Output the (x, y) coordinate of the center of the cell containing the given text.  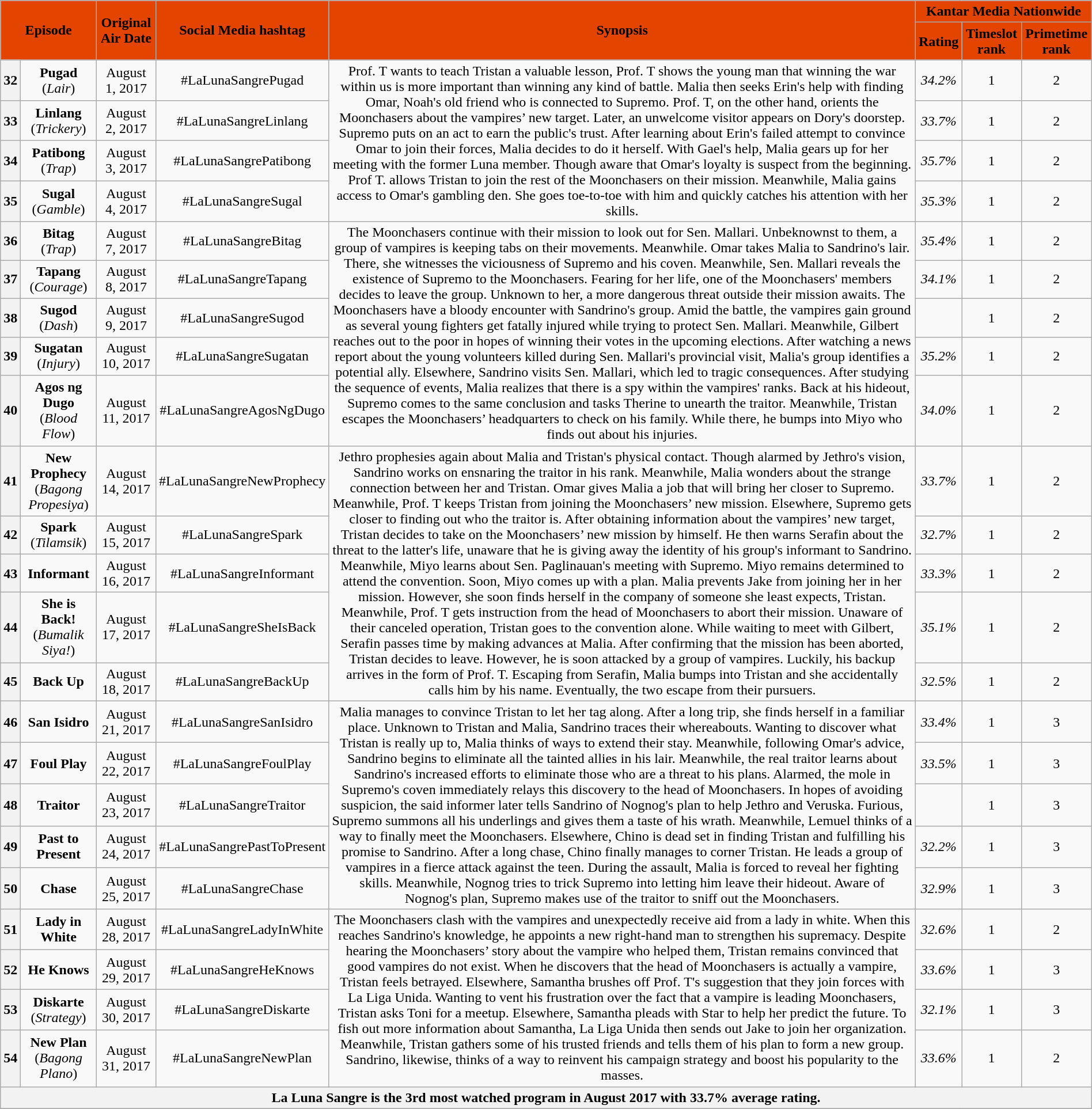
47 (10, 763)
35.1% (938, 628)
Bitag (Trap) (59, 241)
Episode (48, 30)
38 (10, 318)
August 14, 2017 (126, 481)
August 9, 2017 (126, 318)
46 (10, 721)
#LaLunaSangreLadyInWhite (242, 929)
Timeslot rank (992, 41)
#LaLunaSangreHeKnows (242, 970)
#LaLunaSangrePugad (242, 80)
51 (10, 929)
August 1, 2017 (126, 80)
Foul Play (59, 763)
Spark (Tilamsik) (59, 535)
32.1% (938, 1010)
39 (10, 356)
She is Back! (Bumalik Siya!) (59, 628)
August 22, 2017 (126, 763)
August 8, 2017 (126, 280)
Original Air Date (126, 30)
48 (10, 805)
Patibong (Trap) (59, 161)
50 (10, 888)
49 (10, 846)
August 11, 2017 (126, 411)
#LaLunaSangreBackUp (242, 682)
34.2% (938, 80)
Back Up (59, 682)
53 (10, 1010)
#LaLunaSangreAgosNgDugo (242, 411)
Lady in White (59, 929)
August 3, 2017 (126, 161)
32.7% (938, 535)
August 18, 2017 (126, 682)
34.0% (938, 411)
Tapang (Courage) (59, 280)
34 (10, 161)
#LaLunaSangreBitag (242, 241)
43 (10, 574)
#LaLunaSangreFoulPlay (242, 763)
44 (10, 628)
37 (10, 280)
33 (10, 120)
August 4, 2017 (126, 202)
Sugal (Gamble) (59, 202)
32.6% (938, 929)
32.9% (938, 888)
52 (10, 970)
August 2, 2017 (126, 120)
35.3% (938, 202)
Linlang (Trickery) (59, 120)
August 10, 2017 (126, 356)
#LaLunaSangreSugal (242, 202)
August 23, 2017 (126, 805)
August 16, 2017 (126, 574)
32.5% (938, 682)
#LaLunaSangreInformant (242, 574)
New Prophecy (Bagong Propesiya) (59, 481)
34.1% (938, 280)
32.2% (938, 846)
#LaLunaSangreSpark (242, 535)
#LaLunaSangreSheIsBack (242, 628)
August 15, 2017 (126, 535)
35.2% (938, 356)
#LaLunaSangreChase (242, 888)
32 (10, 80)
La Luna Sangre is the 3rd most watched program in August 2017 with 33.7% average rating. (546, 1097)
45 (10, 682)
Sugod (Dash) (59, 318)
Chase (59, 888)
35 (10, 202)
August 21, 2017 (126, 721)
August 25, 2017 (126, 888)
August 31, 2017 (126, 1058)
40 (10, 411)
33.4% (938, 721)
Past to Present (59, 846)
Primetime rank (1056, 41)
#LaLunaSangreSanIsidro (242, 721)
#LaLunaSangreTraitor (242, 805)
#LaLunaSangreLinlang (242, 120)
August 30, 2017 (126, 1010)
#LaLunaSangreSugatan (242, 356)
35.4% (938, 241)
#LaLunaSangrePatibong (242, 161)
August 17, 2017 (126, 628)
35.7% (938, 161)
He Knows (59, 970)
Diskarte (Strategy) (59, 1010)
41 (10, 481)
August 24, 2017 (126, 846)
33.3% (938, 574)
Agos ng Dugo (Blood Flow) (59, 411)
Informant (59, 574)
Pugad (Lair) (59, 80)
Rating (938, 41)
Traitor (59, 805)
Kantar Media Nationwide (1003, 12)
#LaLunaSangreNewProphecy (242, 481)
San Isidro (59, 721)
August 28, 2017 (126, 929)
#LaLunaSangreSugod (242, 318)
Social Media hashtag (242, 30)
August 7, 2017 (126, 241)
#LaLunaSangreTapang (242, 280)
#LaLunaSangreNewPlan (242, 1058)
42 (10, 535)
Sugatan (Injury) (59, 356)
Synopsis (622, 30)
54 (10, 1058)
August 29, 2017 (126, 970)
#LaLunaSangrePastToPresent (242, 846)
New Plan (Bagong Plano) (59, 1058)
36 (10, 241)
#LaLunaSangreDiskarte (242, 1010)
33.5% (938, 763)
